From the cell containing the given text, extract its center point as (X, Y) coordinate. 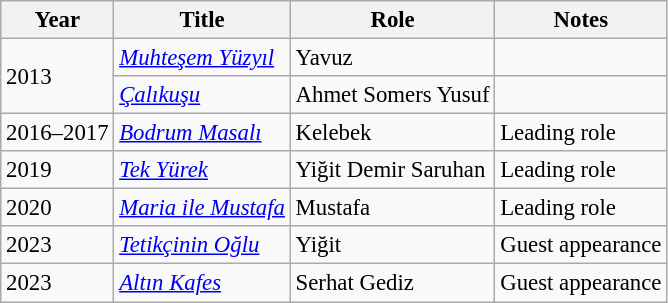
Çalıkuşu (202, 95)
Tek Yürek (202, 170)
Role (392, 20)
Yavuz (392, 58)
Ahmet Somers Yusuf (392, 95)
Serhat Gediz (392, 283)
2020 (58, 208)
Bodrum Masalı (202, 133)
Title (202, 20)
Kelebek (392, 133)
2019 (58, 170)
Yiğit Demir Saruhan (392, 170)
Year (58, 20)
Muhteşem Yüzyıl (202, 58)
Notes (581, 20)
Yiğit (392, 245)
Maria ile Mustafa (202, 208)
2016–2017 (58, 133)
2013 (58, 76)
Mustafa (392, 208)
Altın Kafes (202, 283)
Tetikçinin Oğlu (202, 245)
